Scan for the cell matching the given text and deliver its (x, y) coordinate at center. 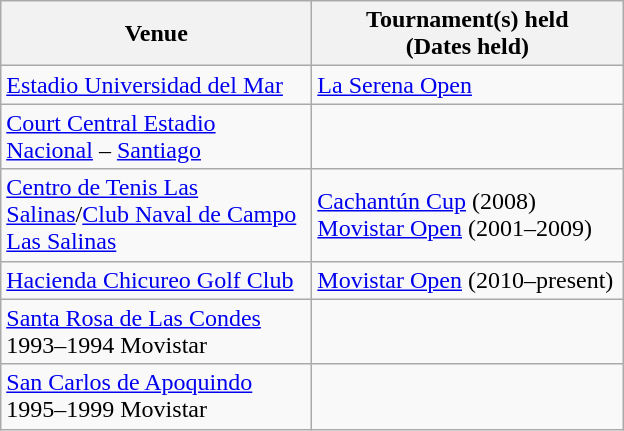
Hacienda Chicureo Golf Club (156, 280)
San Carlos de Apoquindo 1995–1999 Movistar (156, 396)
Court Central Estadio Nacional – Santiago (156, 136)
Movistar Open (2010–present) (468, 280)
La Serena Open (468, 85)
Tournament(s) held(Dates held) (468, 34)
Santa Rosa de Las Condes 1993–1994 Movistar (156, 332)
Venue (156, 34)
Estadio Universidad del Mar (156, 85)
Centro de Tenis Las Salinas/Club Naval de Campo Las Salinas (156, 215)
Cachantún Cup (2008)Movistar Open (2001–2009) (468, 215)
